Detect which cell encompasses the target text, then output its [X, Y] center coordinate. 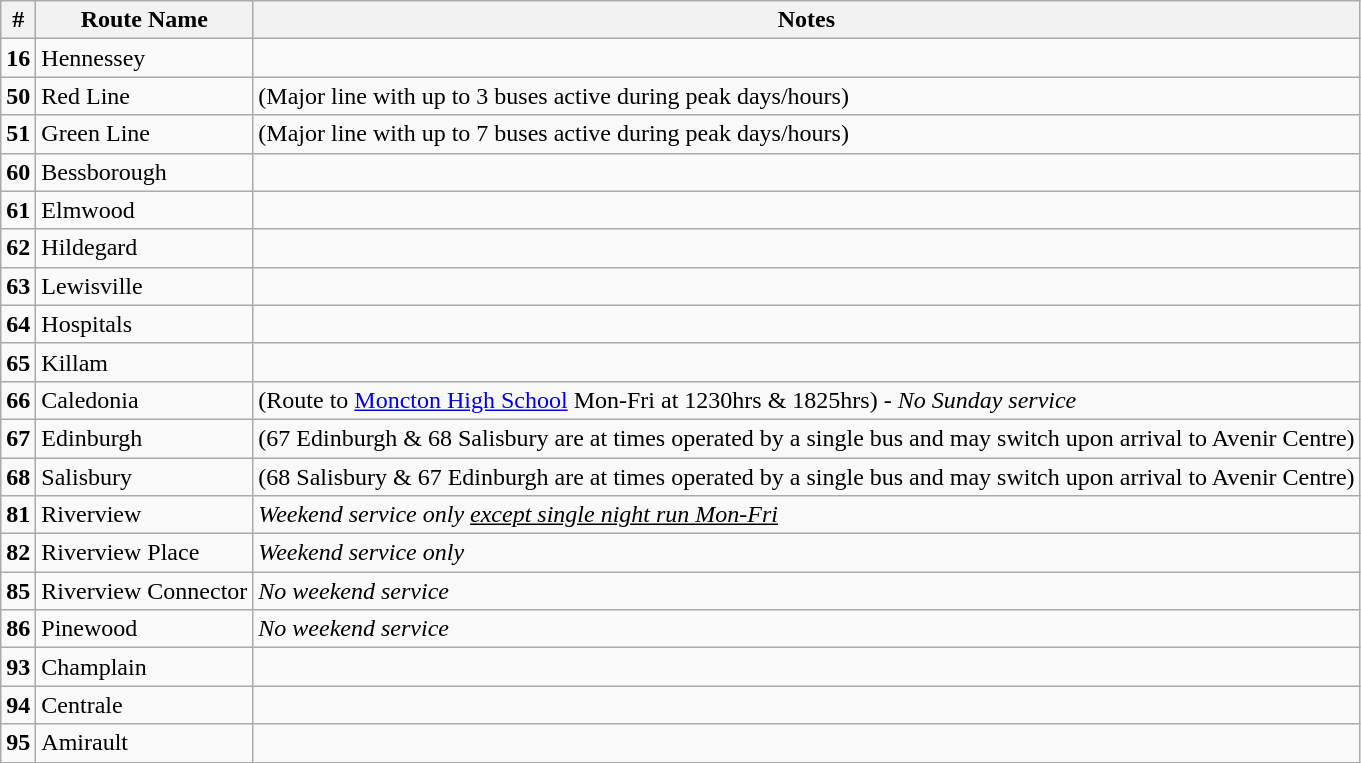
50 [18, 96]
67 [18, 438]
68 [18, 477]
Riverview [144, 515]
# [18, 20]
81 [18, 515]
85 [18, 591]
60 [18, 172]
(Major line with up to 7 buses active during peak days/hours) [806, 134]
64 [18, 324]
(Route to Moncton High School Mon-Fri at 1230hrs & 1825hrs) - No Sunday service [806, 400]
Hildegard [144, 248]
(Major line with up to 3 buses active during peak days/hours) [806, 96]
(67 Edinburgh & 68 Salisbury are at times operated by a single bus and may switch upon arrival to Avenir Centre) [806, 438]
16 [18, 58]
Weekend service only except single night run Mon-Fri [806, 515]
Killam [144, 362]
Route Name [144, 20]
Centrale [144, 705]
Edinburgh [144, 438]
Caledonia [144, 400]
Hennessey [144, 58]
Bessborough [144, 172]
Hospitals [144, 324]
65 [18, 362]
61 [18, 210]
86 [18, 629]
Lewisville [144, 286]
82 [18, 553]
(68 Salisbury & 67 Edinburgh are at times operated by a single bus and may switch upon arrival to Avenir Centre) [806, 477]
Weekend service only [806, 553]
Green Line [144, 134]
Champlain [144, 667]
93 [18, 667]
Notes [806, 20]
95 [18, 743]
Pinewood [144, 629]
66 [18, 400]
62 [18, 248]
51 [18, 134]
Amirault [144, 743]
94 [18, 705]
Red Line [144, 96]
63 [18, 286]
Riverview Connector [144, 591]
Riverview Place [144, 553]
Elmwood [144, 210]
Salisbury [144, 477]
